Pinpoint the cell where the given text exists, returning its [X, Y] midpoint coordinate. 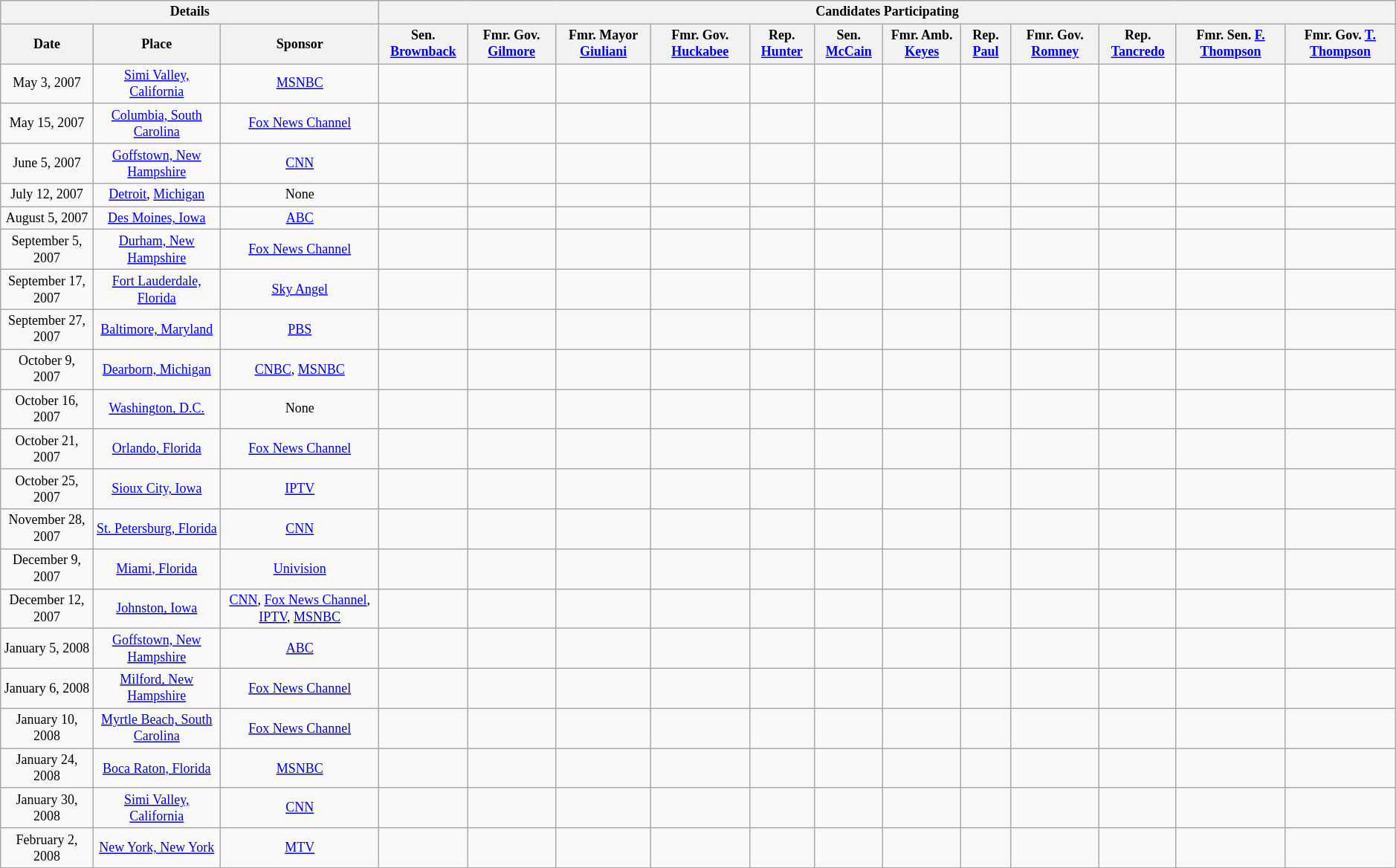
Milford, New Hampshire [156, 688]
January 10, 2008 [47, 728]
Fmr. Amb. Keyes [922, 44]
Durham, New Hampshire [156, 250]
September 5, 2007 [47, 250]
September 27, 2007 [47, 329]
Baltimore, Maryland [156, 329]
January 5, 2008 [47, 649]
Fort Lauderdale, Florida [156, 290]
May 3, 2007 [47, 84]
Date [47, 44]
June 5, 2007 [47, 163]
Washington, D.C. [156, 409]
Des Moines, Iowa [156, 218]
IPTV [300, 489]
CNN, Fox News Channel, IPTV, MSNBC [300, 609]
Rep. Paul [986, 44]
Place [156, 44]
October 21, 2007 [47, 449]
Fmr. Gov. T. Thompson [1341, 44]
October 25, 2007 [47, 489]
July 12, 2007 [47, 195]
December 12, 2007 [47, 609]
Fmr. Gov. Huckabee [700, 44]
Columbia, South Carolina [156, 123]
CNBC, MSNBC [300, 369]
September 17, 2007 [47, 290]
Univision [300, 569]
Fmr. Gov. Gilmore [511, 44]
Fmr. Gov. Romney [1054, 44]
Details [190, 12]
January 30, 2008 [47, 808]
Myrtle Beach, South Carolina [156, 728]
Dearborn, Michigan [156, 369]
Rep. Hunter [782, 44]
Candidates Participating [888, 12]
Fmr. Mayor Giuliani [604, 44]
May 15, 2007 [47, 123]
St. Petersburg, Florida [156, 529]
Sponsor [300, 44]
December 9, 2007 [47, 569]
November 28, 2007 [47, 529]
October 9, 2007 [47, 369]
New York, New York [156, 848]
Rep. Tancredo [1138, 44]
January 6, 2008 [47, 688]
October 16, 2007 [47, 409]
Detroit, Michigan [156, 195]
Boca Raton, Florida [156, 768]
Sky Angel [300, 290]
PBS [300, 329]
Orlando, Florida [156, 449]
Miami, Florida [156, 569]
August 5, 2007 [47, 218]
January 24, 2008 [47, 768]
February 2, 2008 [47, 848]
Johnston, Iowa [156, 609]
Sen. McCain [849, 44]
Sioux City, Iowa [156, 489]
Fmr. Sen. F. Thompson [1230, 44]
MTV [300, 848]
Sen. Brownback [424, 44]
